Find where the given text appears and provide that cell's center as (X, Y) coordinate. 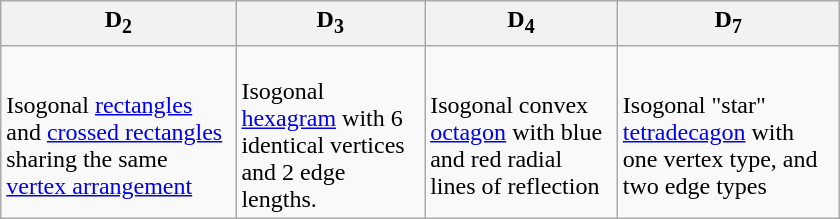
D2 (118, 23)
Isogonal hexagram with 6 identical vertices and 2 edge lengths. (330, 132)
Isogonal "star" tetradecagon with one vertex type, and two edge types (728, 132)
Isogonal convex octagon with blue and red radial lines of reflection (522, 132)
Isogonal rectangles and crossed rectangles sharing the same vertex arrangement (118, 132)
D4 (522, 23)
D7 (728, 23)
D3 (330, 23)
